Output the [x, y] coordinate of the center of the cell containing the given text.  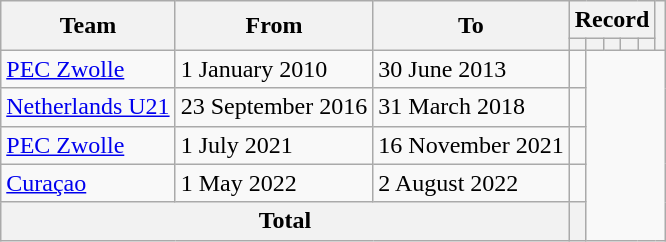
1 July 2021 [274, 145]
Team [88, 26]
31 March 2018 [471, 107]
To [471, 26]
Netherlands U21 [88, 107]
2 August 2022 [471, 183]
From [274, 26]
30 June 2013 [471, 69]
1 January 2010 [274, 69]
Total [285, 221]
16 November 2021 [471, 145]
1 May 2022 [274, 183]
Curaçao [88, 183]
23 September 2016 [274, 107]
Record [612, 20]
